Search for the cell housing the specified text and yield its (x, y) center coordinate. 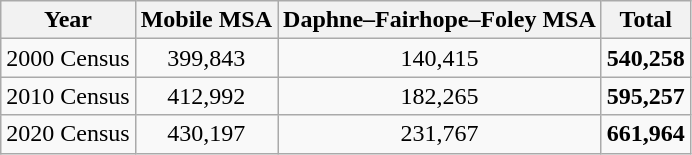
540,258 (646, 58)
412,992 (206, 96)
231,767 (440, 134)
Year (68, 20)
399,843 (206, 58)
430,197 (206, 134)
140,415 (440, 58)
2010 Census (68, 96)
Total (646, 20)
2000 Census (68, 58)
Daphne–Fairhope–Foley MSA (440, 20)
595,257 (646, 96)
2020 Census (68, 134)
Mobile MSA (206, 20)
661,964 (646, 134)
182,265 (440, 96)
